Extract the (X, Y) coordinate from the center of the cell holding the provided text.  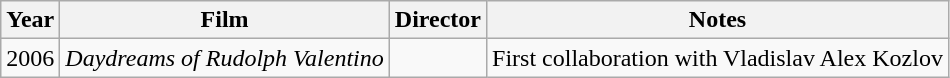
Film (224, 20)
2006 (30, 58)
Director (438, 20)
Daydreams of Rudolph Valentino (224, 58)
Year (30, 20)
First collaboration with Vladislav Alex Kozlov (718, 58)
Notes (718, 20)
